For the text-containing cell, return its midpoint in [X, Y] coordinate format. 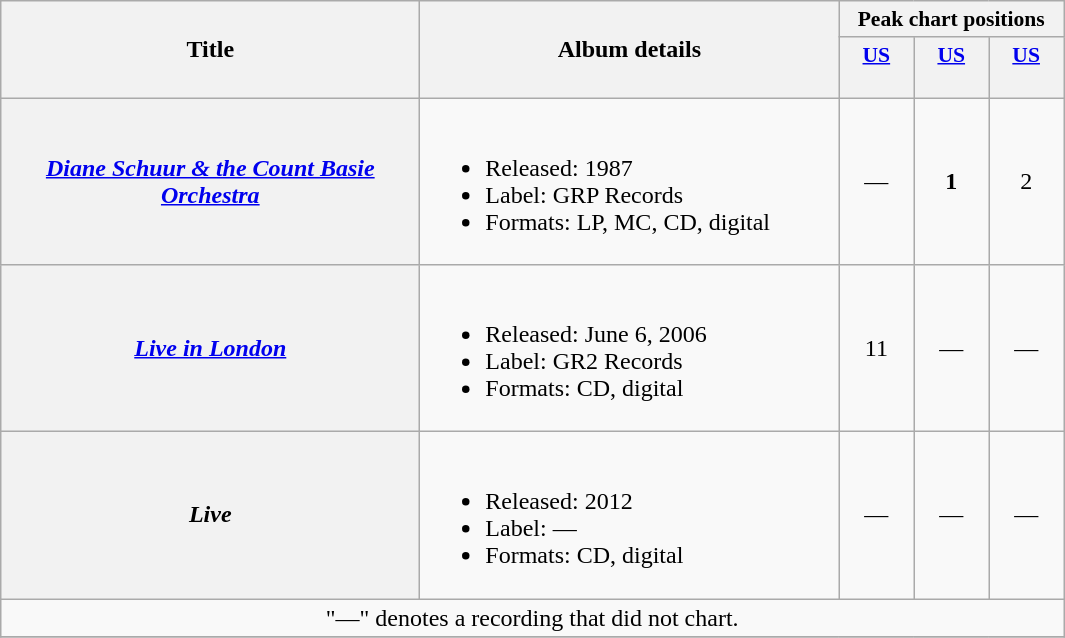
Released: 1987Label: GRP RecordsFormats: LP, MC, CD, digital [630, 182]
Live in London [210, 348]
Released: June 6, 2006Label: GR2 RecordsFormats: CD, digital [630, 348]
Released: 2012Label: —Formats: CD, digital [630, 516]
11 [876, 348]
Album details [630, 50]
Live [210, 516]
Diane Schuur & the Count Basie Orchestra [210, 182]
2 [1026, 182]
1 [952, 182]
Peak chart positions [952, 19]
"—" denotes a recording that did not chart. [532, 618]
Title [210, 50]
